Output the [X, Y] coordinate of the center of the cell containing the given text.  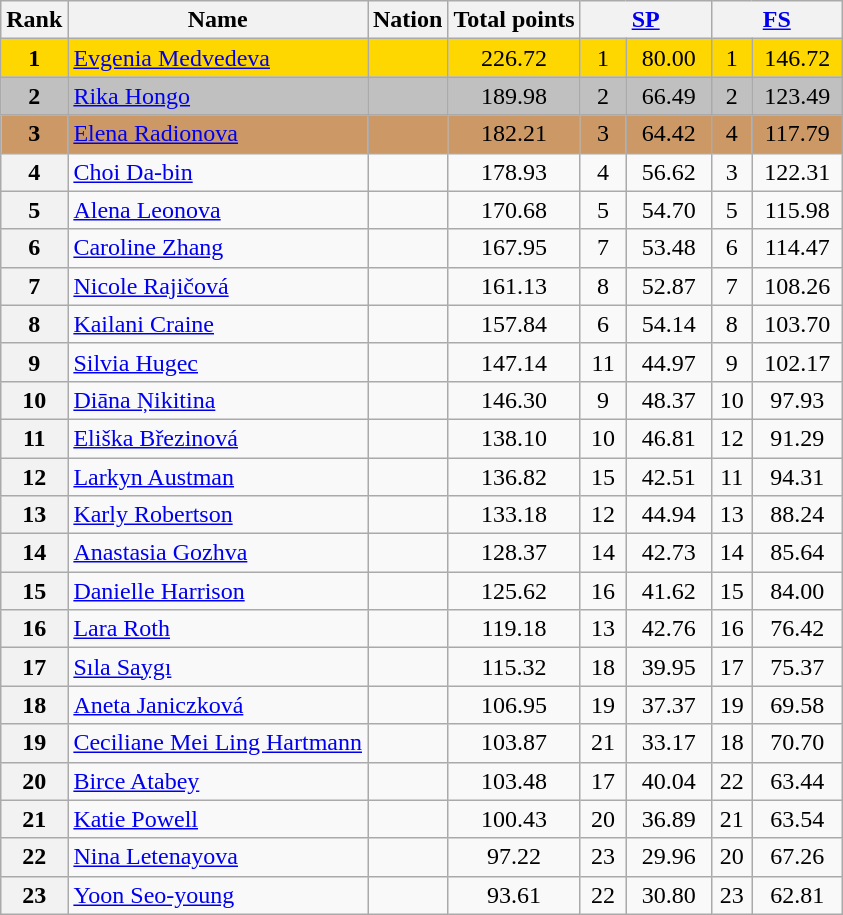
136.82 [514, 477]
80.00 [668, 58]
103.87 [514, 743]
93.61 [514, 895]
146.30 [514, 400]
178.93 [514, 172]
Nina Letenayova [218, 857]
161.13 [514, 286]
64.42 [668, 134]
119.18 [514, 629]
Aneta Janiczková [218, 705]
69.58 [797, 705]
66.49 [668, 96]
122.31 [797, 172]
100.43 [514, 819]
Elena Radionova [218, 134]
76.42 [797, 629]
Alena Leonova [218, 210]
Karly Robertson [218, 515]
84.00 [797, 591]
67.26 [797, 857]
Anastasia Gozhva [218, 553]
Nation [408, 20]
103.70 [797, 324]
62.81 [797, 895]
Ceciliane Mei Ling Hartmann [218, 743]
115.98 [797, 210]
226.72 [514, 58]
52.87 [668, 286]
94.31 [797, 477]
75.37 [797, 667]
138.10 [514, 438]
157.84 [514, 324]
102.17 [797, 362]
Danielle Harrison [218, 591]
123.49 [797, 96]
53.48 [668, 248]
Lara Roth [218, 629]
FS [776, 20]
Diāna Ņikitina [218, 400]
Rank [34, 20]
Sıla Saygı [218, 667]
103.48 [514, 781]
39.95 [668, 667]
Total points [514, 20]
Evgenia Medvedeva [218, 58]
29.96 [668, 857]
108.26 [797, 286]
Silvia Hugec [218, 362]
63.54 [797, 819]
167.95 [514, 248]
33.17 [668, 743]
30.80 [668, 895]
Katie Powell [218, 819]
106.95 [514, 705]
147.14 [514, 362]
97.22 [514, 857]
91.29 [797, 438]
44.97 [668, 362]
Larkyn Austman [218, 477]
97.93 [797, 400]
54.14 [668, 324]
125.62 [514, 591]
170.68 [514, 210]
42.73 [668, 553]
40.04 [668, 781]
Nicole Rajičová [218, 286]
Kailani Craine [218, 324]
41.62 [668, 591]
114.47 [797, 248]
42.51 [668, 477]
63.44 [797, 781]
SP [646, 20]
Choi Da-bin [218, 172]
Rika Hongo [218, 96]
133.18 [514, 515]
117.79 [797, 134]
128.37 [514, 553]
36.89 [668, 819]
44.94 [668, 515]
70.70 [797, 743]
85.64 [797, 553]
48.37 [668, 400]
54.70 [668, 210]
42.76 [668, 629]
88.24 [797, 515]
115.32 [514, 667]
146.72 [797, 58]
56.62 [668, 172]
Name [218, 20]
37.37 [668, 705]
Caroline Zhang [218, 248]
46.81 [668, 438]
Yoon Seo-young [218, 895]
Birce Atabey [218, 781]
182.21 [514, 134]
Eliška Březinová [218, 438]
189.98 [514, 96]
